Extract the (x, y) coordinate from the center of the cell holding the provided text.  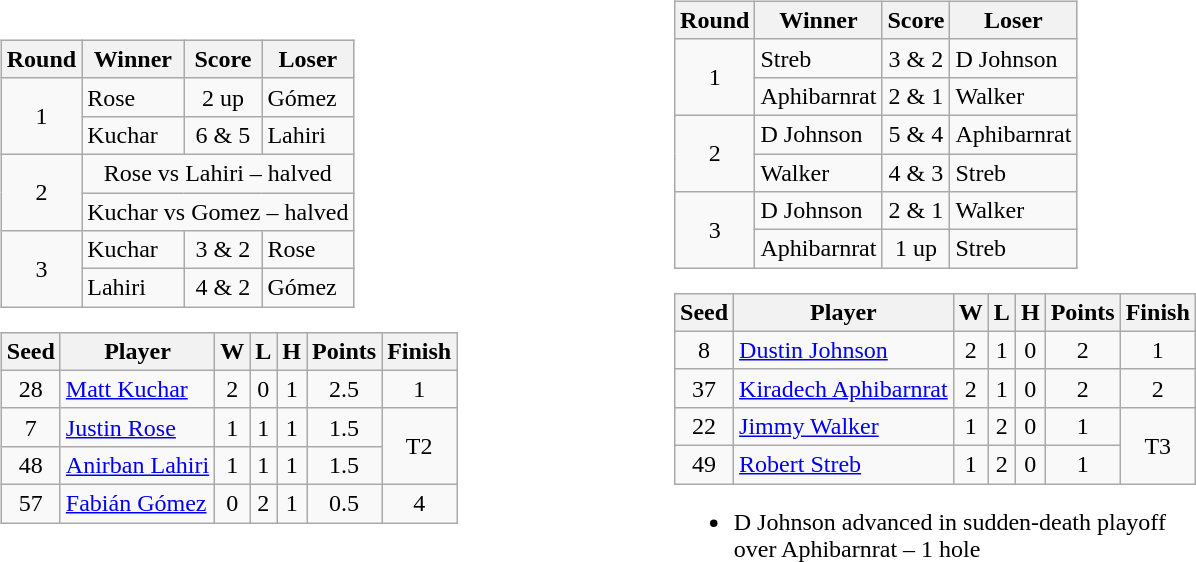
6 & 5 (223, 135)
Matt Kuchar (137, 389)
T2 (420, 446)
48 (30, 465)
8 (704, 350)
5 & 4 (916, 134)
2.5 (344, 389)
Fabián Gómez (137, 503)
Kiradech Aphibarnrat (844, 388)
T3 (1158, 445)
37 (704, 388)
49 (704, 464)
Jimmy Walker (844, 426)
Kuchar vs Gomez – halved (218, 211)
2 up (223, 97)
4 & 3 (916, 173)
0.5 (344, 503)
Justin Rose (137, 427)
Dustin Johnson (844, 350)
Anirban Lahiri (137, 465)
Robert Streb (844, 464)
Rose vs Lahiri – halved (218, 173)
7 (30, 427)
4 (420, 503)
4 & 2 (223, 288)
28 (30, 389)
22 (704, 426)
1 up (916, 249)
57 (30, 503)
